Search for the cell housing the specified text and yield its [X, Y] center coordinate. 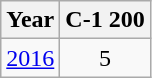
Year [30, 20]
5 [105, 58]
2016 [30, 58]
C-1 200 [105, 20]
